Return the [X, Y] coordinate for the center point of the cell that contains the specified text.  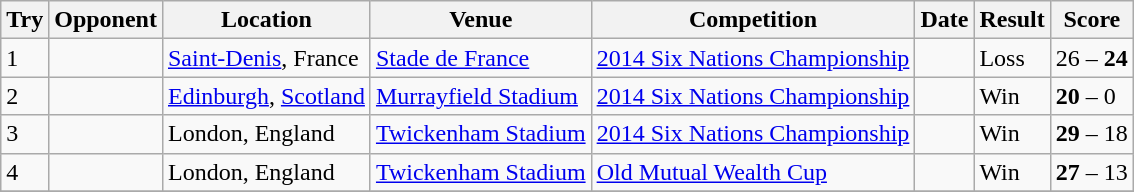
Murrayfield Stadium [480, 96]
Saint-Denis, France [266, 58]
Score [1092, 20]
Loss [1012, 58]
Stade de France [480, 58]
Old Mutual Wealth Cup [753, 172]
Venue [480, 20]
20 – 0 [1092, 96]
Competition [753, 20]
1 [25, 58]
2 [25, 96]
26 – 24 [1092, 58]
Location [266, 20]
Try [25, 20]
Opponent [106, 20]
4 [25, 172]
27 – 13 [1092, 172]
3 [25, 134]
Edinburgh, Scotland [266, 96]
Result [1012, 20]
Date [944, 20]
29 – 18 [1092, 134]
